Return [x, y] of the center of cell containing provided text 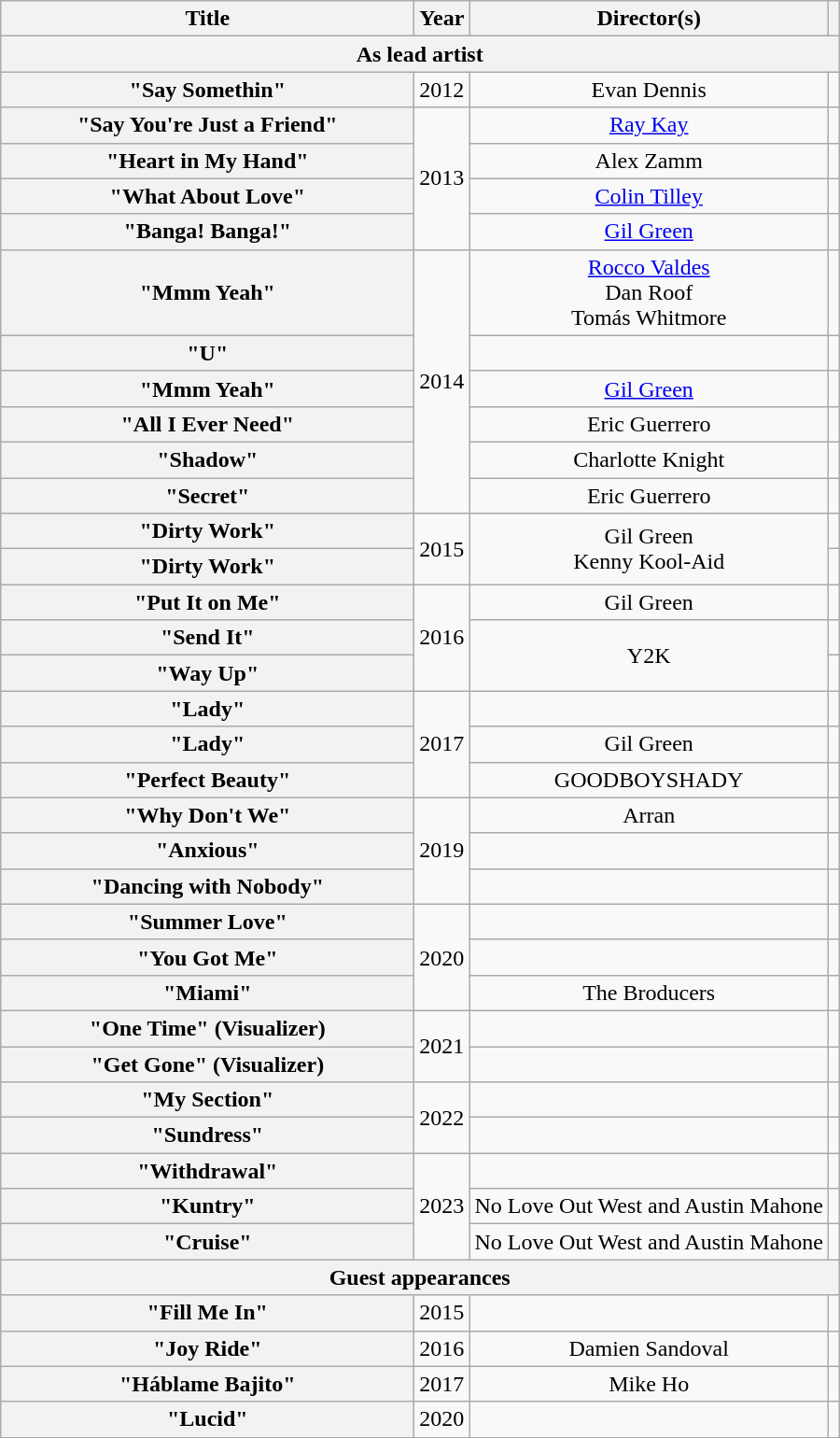
"Shadow" [207, 459]
"Cruise" [207, 1242]
Guest appearances [420, 1277]
"Send It" [207, 638]
As lead artist [420, 54]
2013 [442, 178]
Director(s) [650, 19]
Damien Sandoval [650, 1348]
"Heart in My Hand" [207, 161]
"U" [207, 353]
"Way Up" [207, 673]
Title [207, 19]
"Summer Love" [207, 922]
"Say You're Just a Friend" [207, 125]
"Secret" [207, 496]
"One Time" (Visualizer) [207, 1028]
2022 [442, 1118]
"Fill Me In" [207, 1313]
"Anxious" [207, 851]
Ray Kay [650, 125]
Charlotte Knight [650, 459]
GOODBOYSHADY [650, 780]
"All I Ever Need" [207, 424]
2019 [442, 851]
Evan Dennis [650, 90]
Arran [650, 815]
"Sundress" [207, 1135]
"Perfect Beauty" [207, 780]
"Why Don't We" [207, 815]
"Say Somethin" [207, 90]
"Get Gone" (Visualizer) [207, 1064]
"My Section" [207, 1100]
Mike Ho [650, 1384]
"Banga! Banga!" [207, 232]
"Kuntry" [207, 1206]
Gil GreenKenny Kool-Aid [650, 549]
Y2K [650, 656]
Year [442, 19]
Colin Tilley [650, 196]
The Broducers [650, 993]
"Lucid" [207, 1419]
2012 [442, 90]
2014 [442, 381]
Alex Zamm [650, 161]
"Joy Ride" [207, 1348]
"Withdrawal" [207, 1171]
"Dancing with Nobody" [207, 886]
2023 [442, 1206]
2021 [442, 1046]
"Miami" [207, 993]
Rocco ValdesDan RoofTomás Whitmore [650, 292]
"Put It on Me" [207, 602]
"Háblame Bajito" [207, 1384]
"You Got Me" [207, 957]
"What About Love" [207, 196]
